Pinpoint the cell where the given text exists, returning its [x, y] midpoint coordinate. 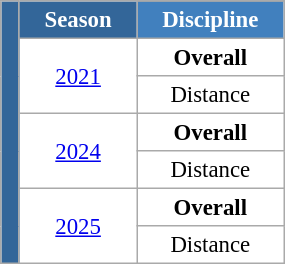
2021 [78, 76]
2024 [78, 152]
Discipline [210, 20]
2025 [78, 226]
Season [78, 20]
